Detect which cell encompasses the target text, then output its [X, Y] center coordinate. 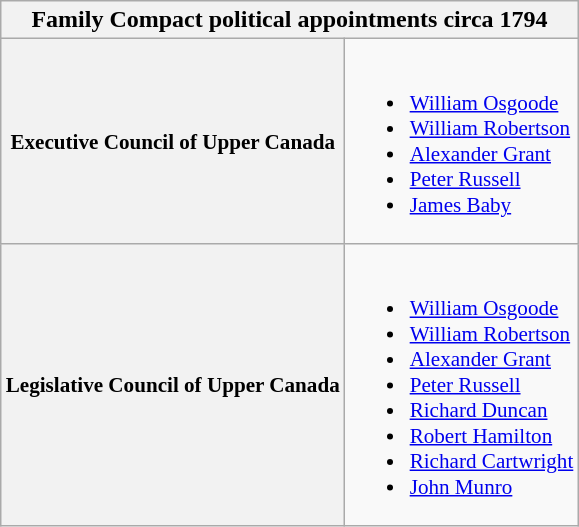
Family Compact political appointments circa 1794 [290, 20]
William OsgoodeWilliam RobertsonAlexander GrantPeter RussellRichard DuncanRobert HamiltonRichard CartwrightJohn Munro [462, 385]
William OsgoodeWilliam RobertsonAlexander GrantPeter RussellJames Baby [462, 142]
Legislative Council of Upper Canada [173, 385]
Executive Council of Upper Canada [173, 142]
